Pinpoint the cell where the given text exists, returning its [X, Y] midpoint coordinate. 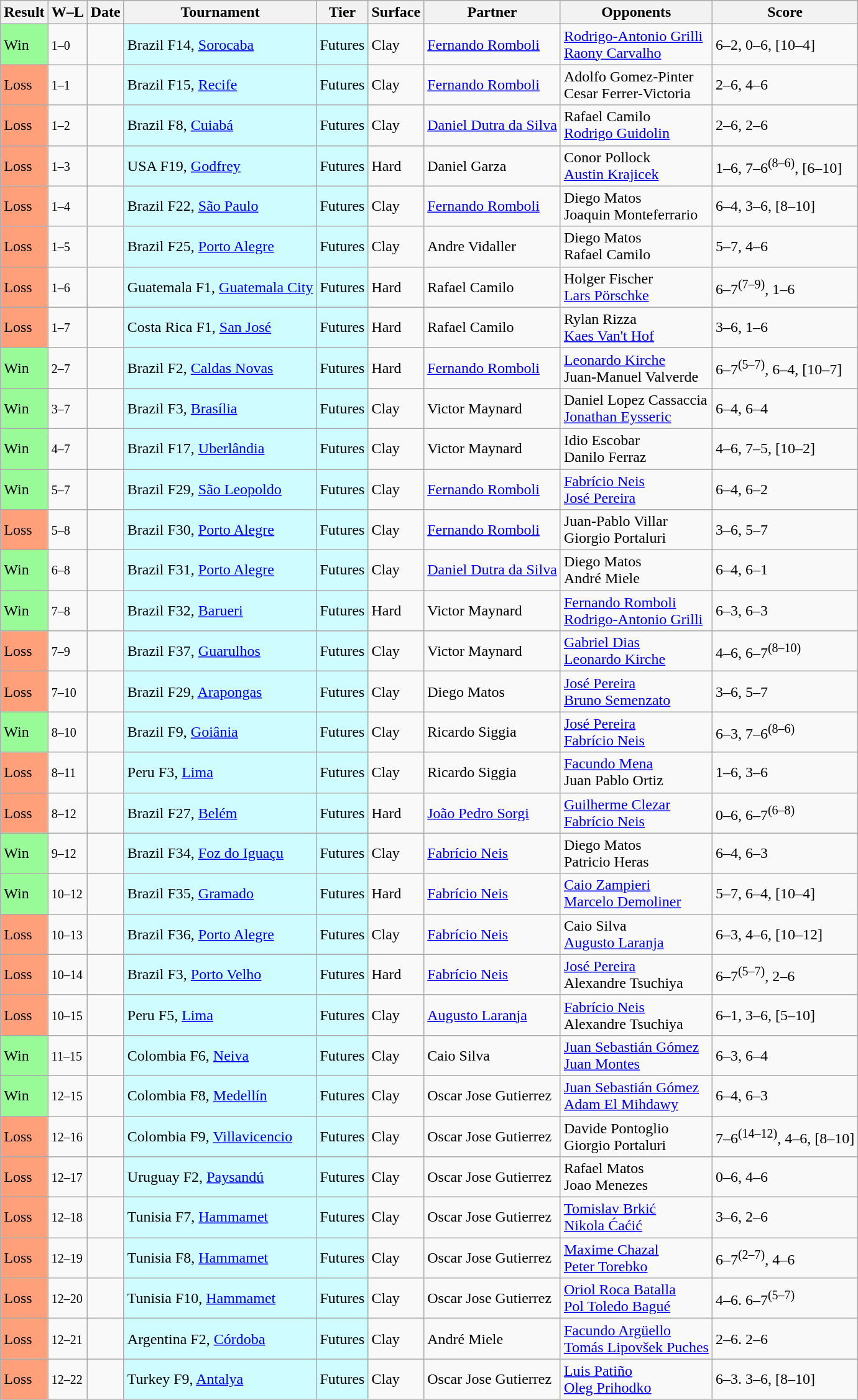
Fabrício Neis José Pereira [636, 489]
Brazil F36, Porto Alegre [220, 934]
USA F19, Godfrey [220, 165]
Tomislav Brkić Nikola Ćaćić [636, 1217]
José Pereira Bruno Semenzato [636, 691]
Diego Matos [492, 691]
1–5 [67, 246]
10–13 [67, 934]
Brazil F34, Foz do Iguaçu [220, 853]
7–10 [67, 691]
12–22 [67, 1379]
Caio Silva Augusto Laranja [636, 934]
Facundo Mena Juan Pablo Ortiz [636, 772]
José Pereira Alexandre Tsuchiya [636, 975]
Brazil F37, Guarulhos [220, 652]
11–15 [67, 1056]
6–3, 7–6(8–6) [785, 732]
6–2, 0–6, [10–4] [785, 45]
12–21 [67, 1339]
7–9 [67, 652]
6–4, 6–1 [785, 571]
4–7 [67, 449]
Caio Zampieri Marcelo Demoliner [636, 894]
Juan Sebastián Gómez Adam El Mihdawy [636, 1095]
Brazil F2, Caldas Novas [220, 368]
12–18 [67, 1217]
6–7(2–7), 4–6 [785, 1258]
3–7 [67, 408]
Peru F5, Lima [220, 1015]
5–7 [67, 489]
Facundo Argüello Tomás Lipovšek Puches [636, 1339]
10–14 [67, 975]
Holger Fischer Lars Pörschke [636, 287]
Leonardo Kirche Juan-Manuel Valverde [636, 368]
Tunisia F8, Hammamet [220, 1258]
1–6, 7–6(8–6), [6–10] [785, 165]
2–6, 2–6 [785, 126]
12–15 [67, 1095]
Brazil F29, Arapongas [220, 691]
Result [24, 12]
Brazil F29, São Leopoldo [220, 489]
Brazil F32, Barueri [220, 610]
Argentina F2, Córdoba [220, 1339]
Daniel Lopez Cassaccia Jonathan Eysseric [636, 408]
12–20 [67, 1298]
Rafael Camilo Rodrigo Guidolin [636, 126]
Fernando Romboli Rodrigo-Antonio Grilli [636, 610]
6–4, 3–6, [8–10] [785, 206]
Daniel Garza [492, 165]
Caio Silva [492, 1056]
6–7(5–7), 6–4, [10–7] [785, 368]
3–6, 1–6 [785, 327]
0–6, 6–7(6–8) [785, 813]
Opponents [636, 12]
12–16 [67, 1136]
Maxime Chazal Peter Torebko [636, 1258]
Brazil F3, Brasília [220, 408]
6–4, 6–4 [785, 408]
Surface [396, 12]
Colombia F9, Villavicencio [220, 1136]
6–3, 6–4 [785, 1056]
Colombia F6, Neiva [220, 1056]
1–6 [67, 287]
1–1 [67, 85]
6–3, 4–6, [10–12] [785, 934]
Brazil F9, Goiânia [220, 732]
Augusto Laranja [492, 1015]
1–0 [67, 45]
Brazil F27, Belém [220, 813]
Rodrigo-Antonio Grilli Raony Carvalho [636, 45]
12–19 [67, 1258]
6–4, 6–2 [785, 489]
Adolfo Gomez-Pinter Cesar Ferrer-Victoria [636, 85]
6–7(7–9), 1–6 [785, 287]
1–3 [67, 165]
Andre Vidaller [492, 246]
2–6, 4–6 [785, 85]
Gabriel Dias Leonardo Kirche [636, 652]
Brazil F8, Cuiabá [220, 126]
Fabrício Neis Alexandre Tsuchiya [636, 1015]
Guatemala F1, Guatemala City [220, 287]
W–L [67, 12]
Oriol Roca Batalla Pol Toledo Bagué [636, 1298]
Brazil F14, Sorocaba [220, 45]
Conor Pollock Austin Krajicek [636, 165]
8–11 [67, 772]
Date [106, 12]
Diego Matos André Miele [636, 571]
2–6. 2–6 [785, 1339]
5–7, 6–4, [10–4] [785, 894]
Brazil F3, Porto Velho [220, 975]
Tunisia F7, Hammamet [220, 1217]
7–6(14–12), 4–6, [8–10] [785, 1136]
Brazil F22, São Paulo [220, 206]
7–8 [67, 610]
Guilherme Clezar Fabrício Neis [636, 813]
1–7 [67, 327]
Davide Pontoglio Giorgio Portaluri [636, 1136]
Uruguay F2, Paysandú [220, 1177]
João Pedro Sorgi [492, 813]
9–12 [67, 853]
Turkey F9, Antalya [220, 1379]
5–7, 4–6 [785, 246]
Rafael Matos Joao Menezes [636, 1177]
Brazil F15, Recife [220, 85]
Tier [342, 12]
Partner [492, 12]
Brazil F35, Gramado [220, 894]
6–7(5–7), 2–6 [785, 975]
Peru F3, Lima [220, 772]
Rylan Rizza Kaes Van't Hof [636, 327]
Luis Patiño Oleg Prihodko [636, 1379]
8–12 [67, 813]
1–6, 3–6 [785, 772]
8–10 [67, 732]
12–17 [67, 1177]
2–7 [67, 368]
Brazil F17, Uberlândia [220, 449]
José Pereira Fabrício Neis [636, 732]
10–15 [67, 1015]
Costa Rica F1, San José [220, 327]
Idio Escobar Danilo Ferraz [636, 449]
Diego Matos Joaquin Monteferrario [636, 206]
André Miele [492, 1339]
6–3, 6–3 [785, 610]
4–6, 7–5, [10–2] [785, 449]
Brazil F31, Porto Alegre [220, 571]
6–8 [67, 571]
Brazil F30, Porto Alegre [220, 530]
Colombia F8, Medellín [220, 1095]
5–8 [67, 530]
6–3. 3–6, [8–10] [785, 1379]
Juan Sebastián Gómez Juan Montes [636, 1056]
Brazil F25, Porto Alegre [220, 246]
Score [785, 12]
4–6, 6–7(8–10) [785, 652]
6–1, 3–6, [5–10] [785, 1015]
Diego Matos Rafael Camilo [636, 246]
1–2 [67, 126]
Tournament [220, 12]
0–6, 4–6 [785, 1177]
1–4 [67, 206]
4–6. 6–7(5–7) [785, 1298]
Diego Matos Patricio Heras [636, 853]
10–12 [67, 894]
3–6, 2–6 [785, 1217]
Tunisia F10, Hammamet [220, 1298]
Juan-Pablo Villar Giorgio Portaluri [636, 530]
